Find where the given text appears and provide that cell's center as (X, Y) coordinate. 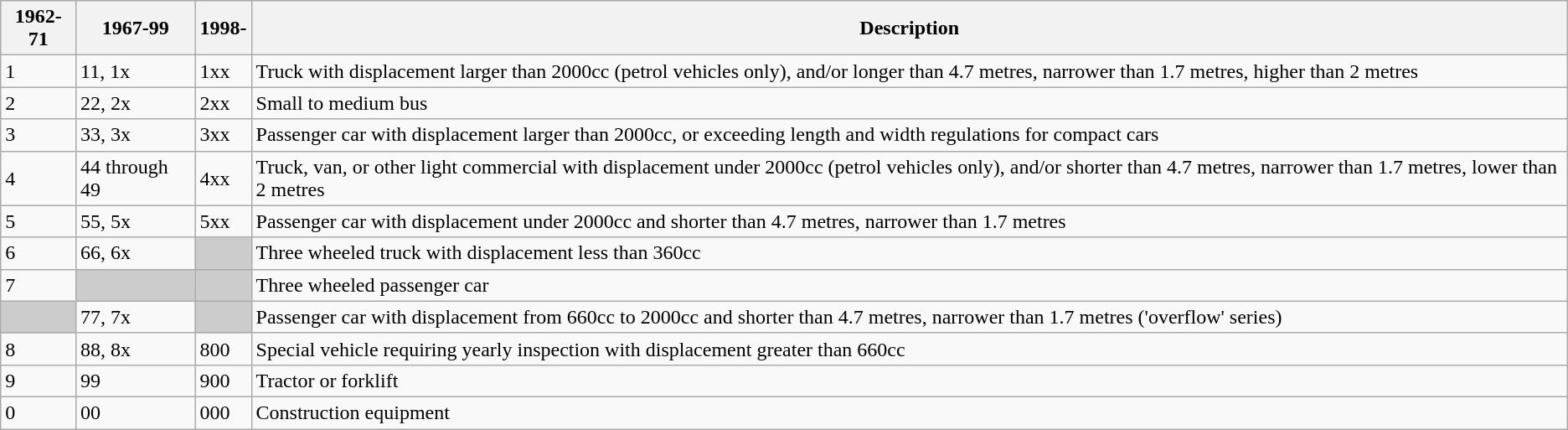
Passenger car with displacement under 2000cc and shorter than 4.7 metres, narrower than 1.7 metres (910, 221)
55, 5x (136, 221)
5xx (223, 221)
33, 3x (136, 135)
Tractor or forklift (910, 381)
22, 2x (136, 103)
900 (223, 381)
Construction equipment (910, 412)
3xx (223, 135)
Truck with displacement larger than 2000cc (petrol vehicles only), and/or longer than 4.7 metres, narrower than 1.7 metres, higher than 2 metres (910, 71)
0 (39, 412)
2 (39, 103)
7 (39, 285)
2xx (223, 103)
Three wheeled truck with displacement less than 360cc (910, 253)
Passenger car with displacement from 660cc to 2000cc and shorter than 4.7 metres, narrower than 1.7 metres ('overflow' series) (910, 317)
66, 6x (136, 253)
11, 1x (136, 71)
1 (39, 71)
4xx (223, 178)
1967-99 (136, 28)
5 (39, 221)
99 (136, 381)
44 through 49 (136, 178)
000 (223, 412)
8 (39, 349)
00 (136, 412)
800 (223, 349)
Small to medium bus (910, 103)
9 (39, 381)
Passenger car with displacement larger than 2000cc, or exceeding length and width regulations for compact cars (910, 135)
88, 8x (136, 349)
Description (910, 28)
4 (39, 178)
Special vehicle requiring yearly inspection with displacement greater than 660cc (910, 349)
1998- (223, 28)
77, 7x (136, 317)
3 (39, 135)
Three wheeled passenger car (910, 285)
1962-71 (39, 28)
6 (39, 253)
1xx (223, 71)
